Return the [x, y] coordinate for the center point of the cell that contains the specified text.  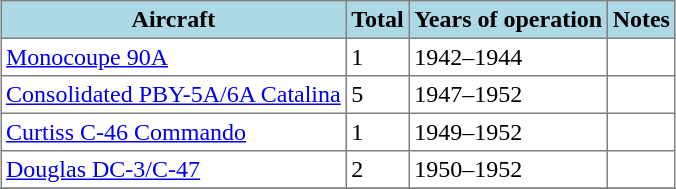
Aircraft [174, 20]
1950–1952 [508, 170]
1942–1944 [508, 57]
Notes [641, 20]
2 [378, 170]
Years of operation [508, 20]
1947–1952 [508, 95]
Total [378, 20]
1949–1952 [508, 132]
Curtiss C-46 Commando [174, 132]
Consolidated PBY-5A/6A Catalina [174, 95]
Monocoupe 90A [174, 57]
Douglas DC-3/C-47 [174, 170]
5 [378, 95]
